For the text-containing cell, return its midpoint in [x, y] coordinate format. 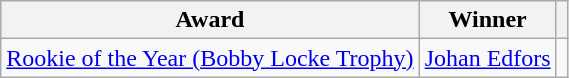
Award [210, 20]
Winner [488, 20]
Rookie of the Year (Bobby Locke Trophy) [210, 58]
Johan Edfors [488, 58]
